For the text-containing cell, return its midpoint in (x, y) coordinate format. 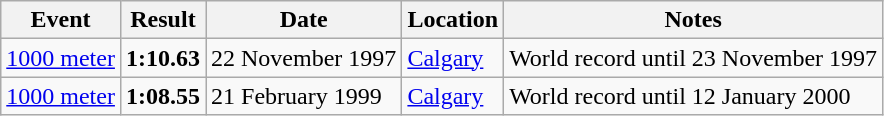
1:10.63 (162, 58)
World record until 23 November 1997 (694, 58)
Notes (694, 20)
22 November 1997 (304, 58)
Event (61, 20)
World record until 12 January 2000 (694, 96)
Result (162, 20)
Date (304, 20)
1:08.55 (162, 96)
Location (453, 20)
21 February 1999 (304, 96)
